Locate the cell with the specified text and output its [X, Y] center coordinate. 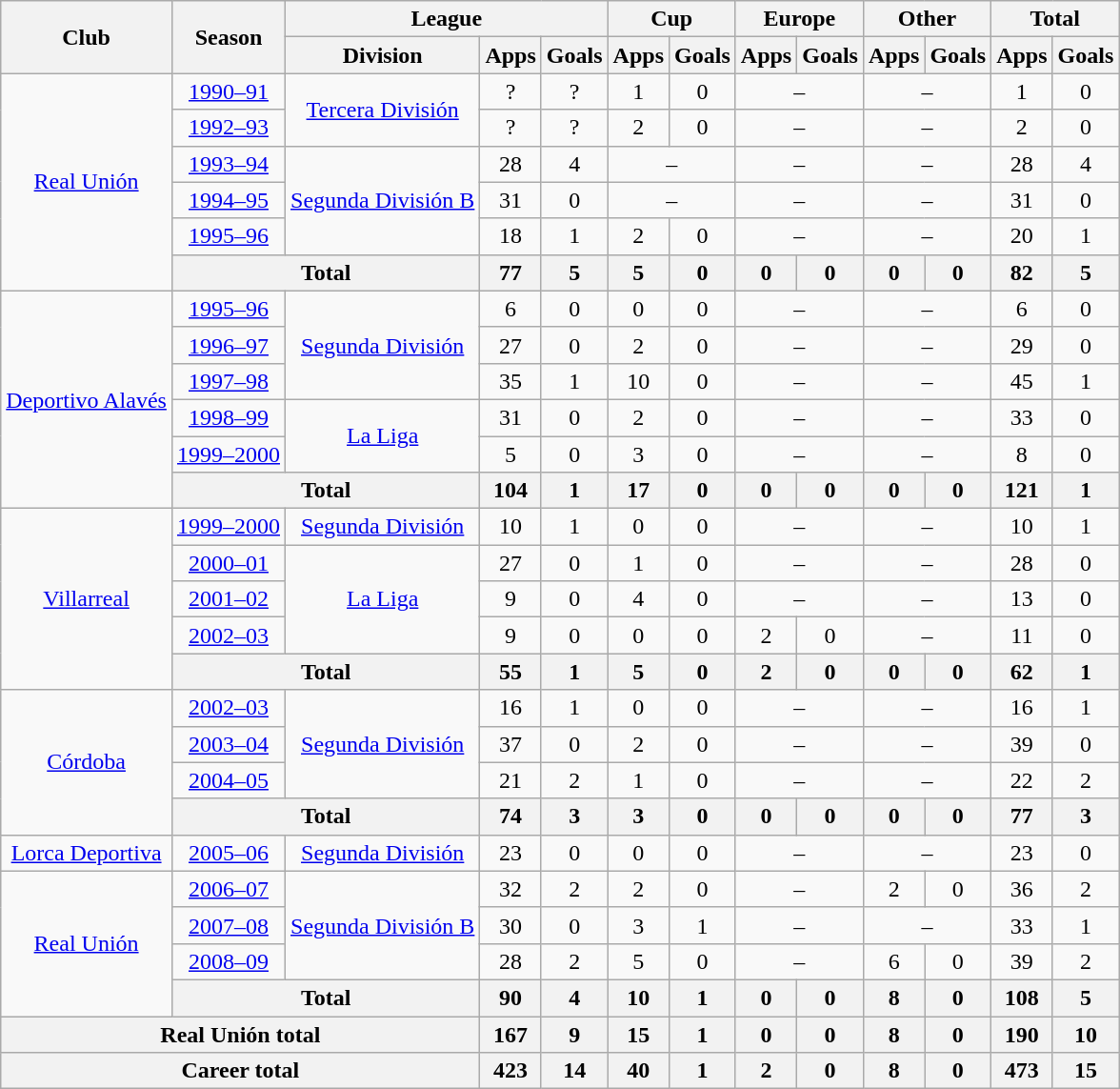
2003–04 [229, 744]
121 [1022, 491]
2000–01 [229, 563]
74 [510, 817]
1998–99 [229, 417]
Córdoba [87, 762]
2005–06 [229, 853]
14 [574, 1071]
1992–93 [229, 128]
62 [1022, 672]
40 [638, 1071]
18 [510, 236]
Lorca Deportiva [87, 853]
32 [510, 889]
35 [510, 381]
Cup [671, 19]
45 [1022, 381]
Europe [799, 19]
Tercera División [383, 110]
2004–05 [229, 780]
Other [927, 19]
Real Unión total [240, 1034]
11 [1022, 635]
37 [510, 744]
2001–02 [229, 599]
104 [510, 491]
League [448, 19]
55 [510, 672]
Career total [240, 1071]
20 [1022, 236]
167 [510, 1034]
13 [1022, 599]
1994–95 [229, 200]
Club [87, 37]
2007–08 [229, 925]
90 [510, 998]
36 [1022, 889]
473 [1022, 1071]
29 [1022, 345]
1997–98 [229, 381]
21 [510, 780]
2008–09 [229, 961]
82 [1022, 272]
1990–91 [229, 91]
Season [229, 37]
22 [1022, 780]
108 [1022, 998]
190 [1022, 1034]
Deportivo Alavés [87, 399]
1993–94 [229, 164]
17 [638, 491]
2006–07 [229, 889]
30 [510, 925]
Division [383, 55]
423 [510, 1071]
1996–97 [229, 345]
Villarreal [87, 599]
